Extract the [x, y] coordinate from the center of the cell holding the provided text.  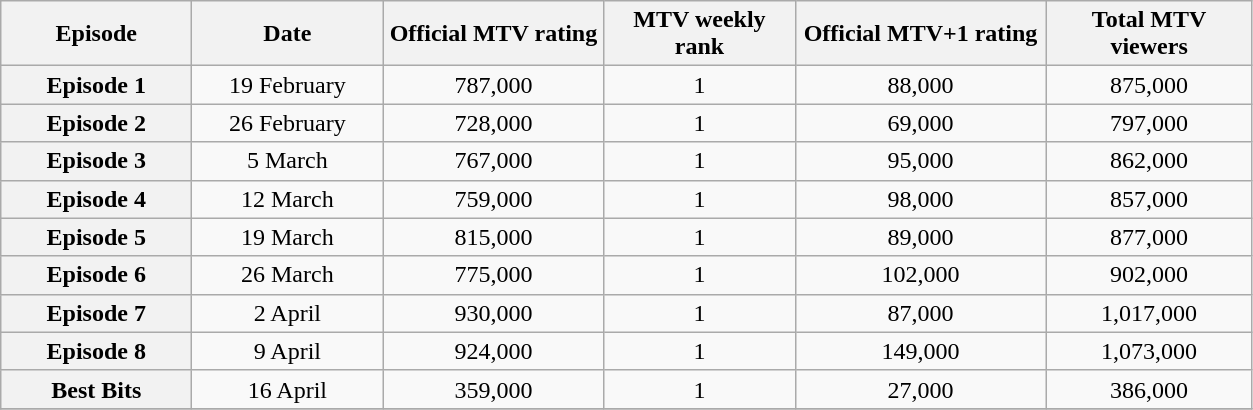
767,000 [494, 161]
875,000 [1149, 85]
16 April [288, 389]
Best Bits [96, 389]
2 April [288, 313]
Episode 6 [96, 275]
930,000 [494, 313]
26 March [288, 275]
102,000 [920, 275]
5 March [288, 161]
12 March [288, 199]
Episode 3 [96, 161]
Official MTV rating [494, 34]
98,000 [920, 199]
88,000 [920, 85]
359,000 [494, 389]
902,000 [1149, 275]
26 February [288, 123]
924,000 [494, 351]
69,000 [920, 123]
Episode 1 [96, 85]
149,000 [920, 351]
95,000 [920, 161]
Episode 5 [96, 237]
759,000 [494, 199]
27,000 [920, 389]
797,000 [1149, 123]
815,000 [494, 237]
Date [288, 34]
775,000 [494, 275]
MTV weekly rank [700, 34]
386,000 [1149, 389]
862,000 [1149, 161]
857,000 [1149, 199]
877,000 [1149, 237]
Total MTV viewers [1149, 34]
19 March [288, 237]
Episode 4 [96, 199]
Episode 2 [96, 123]
89,000 [920, 237]
Official MTV+1 rating [920, 34]
1,073,000 [1149, 351]
Episode 8 [96, 351]
728,000 [494, 123]
1,017,000 [1149, 313]
19 February [288, 85]
787,000 [494, 85]
9 April [288, 351]
Episode 7 [96, 313]
Episode [96, 34]
87,000 [920, 313]
